Detect which cell encompasses the target text, then output its [x, y] center coordinate. 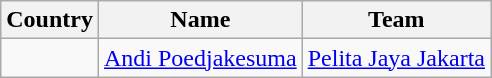
Team [396, 20]
Pelita Jaya Jakarta [396, 58]
Andi Poedjakesuma [200, 58]
Country [50, 20]
Name [200, 20]
